Determine the (X, Y) coordinate at the center of the cell enclosing the given text.  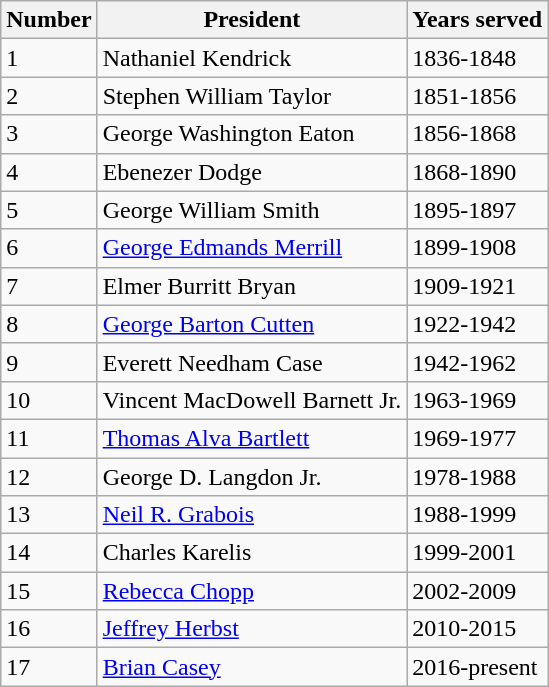
1899-1908 (478, 248)
Vincent MacDowell Barnett Jr. (252, 400)
Elmer Burritt Bryan (252, 286)
7 (49, 286)
Neil R. Grabois (252, 515)
11 (49, 438)
1942-1962 (478, 362)
2 (49, 96)
1922-1942 (478, 324)
9 (49, 362)
16 (49, 629)
17 (49, 667)
14 (49, 553)
Jeffrey Herbst (252, 629)
George William Smith (252, 210)
President (252, 20)
George Barton Cutten (252, 324)
Charles Karelis (252, 553)
George Edmands Merrill (252, 248)
Rebecca Chopp (252, 591)
10 (49, 400)
1836-1848 (478, 58)
2016-present (478, 667)
13 (49, 515)
1856-1868 (478, 134)
Number (49, 20)
Thomas Alva Bartlett (252, 438)
15 (49, 591)
Nathaniel Kendrick (252, 58)
1969-1977 (478, 438)
1868-1890 (478, 172)
Everett Needham Case (252, 362)
George D. Langdon Jr. (252, 477)
12 (49, 477)
1999-2001 (478, 553)
1851-1856 (478, 96)
1909-1921 (478, 286)
2010-2015 (478, 629)
Ebenezer Dodge (252, 172)
Years served (478, 20)
6 (49, 248)
1895-1897 (478, 210)
Stephen William Taylor (252, 96)
4 (49, 172)
5 (49, 210)
3 (49, 134)
2002-2009 (478, 591)
George Washington Eaton (252, 134)
Brian Casey (252, 667)
8 (49, 324)
1988-1999 (478, 515)
1978-1988 (478, 477)
1 (49, 58)
1963-1969 (478, 400)
